Search for the cell housing the specified text and yield its [X, Y] center coordinate. 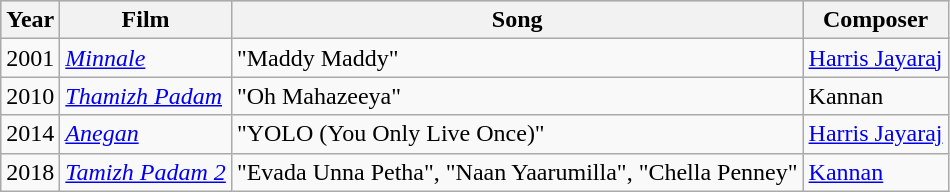
Film [146, 20]
Composer [876, 20]
2010 [30, 96]
Minnale [146, 58]
2001 [30, 58]
Tamizh Padam 2 [146, 172]
Song [517, 20]
Anegan [146, 134]
"Evada Unna Petha", "Naan Yaarumilla", "Chella Penney" [517, 172]
Year [30, 20]
2014 [30, 134]
"Oh Mahazeeya" [517, 96]
"YOLO (You Only Live Once)" [517, 134]
"Maddy Maddy" [517, 58]
2018 [30, 172]
Thamizh Padam [146, 96]
